From the cell containing the given text, extract its center point as [X, Y] coordinate. 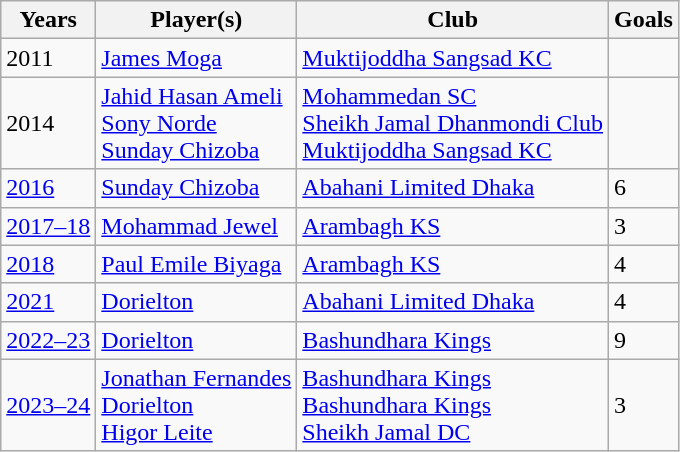
Mohammad Jewel [196, 226]
Bashundhara Kings [453, 340]
Mohammedan SCSheikh Jamal Dhanmondi ClubMuktijoddha Sangsad KC [453, 123]
Jonathan Fernandes Dorielton Higor Leite [196, 405]
Sunday Chizoba [196, 188]
Muktijoddha Sangsad KC [453, 58]
2016 [48, 188]
2023–24 [48, 405]
Goals [644, 20]
2022–23 [48, 340]
2017–18 [48, 226]
9 [644, 340]
2014 [48, 123]
Paul Emile Biyaga [196, 264]
2021 [48, 302]
Bashundhara KingsBashundhara KingsSheikh Jamal DC [453, 405]
Years [48, 20]
2011 [48, 58]
Club [453, 20]
Jahid Hasan Ameli Sony Norde Sunday Chizoba [196, 123]
6 [644, 188]
Player(s) [196, 20]
2018 [48, 264]
James Moga [196, 58]
